Provide the (X, Y) coordinate of the cell's center where the given text is located.  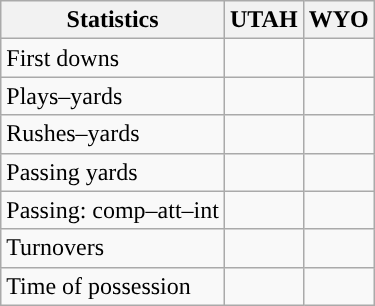
Passing yards (113, 172)
First downs (113, 58)
Plays–yards (113, 96)
WYO (338, 20)
UTAH (264, 20)
Turnovers (113, 248)
Passing: comp–att–int (113, 210)
Time of possession (113, 286)
Rushes–yards (113, 134)
Statistics (113, 20)
